Pinpoint the cell where the given text exists, returning its [x, y] midpoint coordinate. 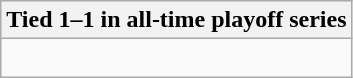
Tied 1–1 in all-time playoff series [176, 20]
